Detect which cell encompasses the target text, then output its [x, y] center coordinate. 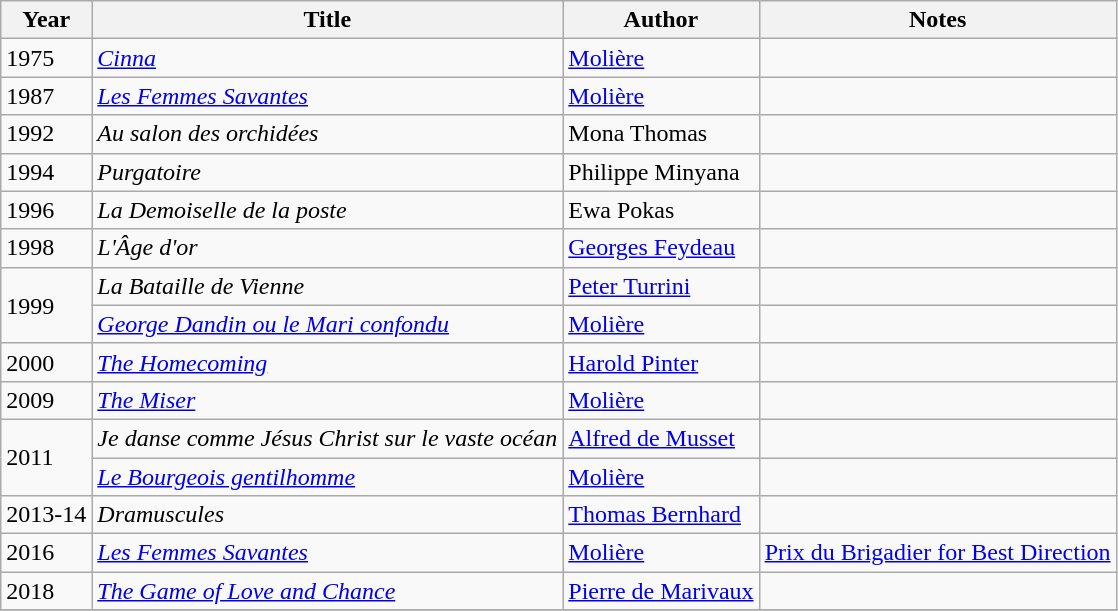
Mona Thomas [661, 134]
Je danse comme Jésus Christ sur le vaste océan [328, 438]
Philippe Minyana [661, 172]
Le Bourgeois gentilhomme [328, 477]
The Miser [328, 400]
Harold Pinter [661, 362]
Thomas Bernhard [661, 515]
2018 [46, 591]
Georges Feydeau [661, 248]
Title [328, 20]
The Homecoming [328, 362]
2013-14 [46, 515]
1987 [46, 96]
2011 [46, 457]
1992 [46, 134]
2009 [46, 400]
La Bataille de Vienne [328, 286]
1994 [46, 172]
Au salon des orchidées [328, 134]
Purgatoire [328, 172]
Alfred de Musset [661, 438]
2000 [46, 362]
La Demoiselle de la poste [328, 210]
George Dandin ou le Mari confondu [328, 324]
The Game of Love and Chance [328, 591]
1996 [46, 210]
L'Âge d'or [328, 248]
Prix du Brigadier for Best Direction [938, 553]
Ewa Pokas [661, 210]
Pierre de Marivaux [661, 591]
1975 [46, 58]
Cinna [328, 58]
2016 [46, 553]
Author [661, 20]
1998 [46, 248]
Notes [938, 20]
1999 [46, 305]
Peter Turrini [661, 286]
Year [46, 20]
Dramuscules [328, 515]
